Scan for the cell matching the given text and deliver its (X, Y) coordinate at center. 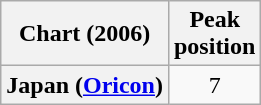
Chart (2006) (85, 34)
Peakposition (214, 34)
7 (214, 85)
Japan (Oricon) (85, 85)
